Determine the [X, Y] coordinate at the center of the cell enclosing the given text.  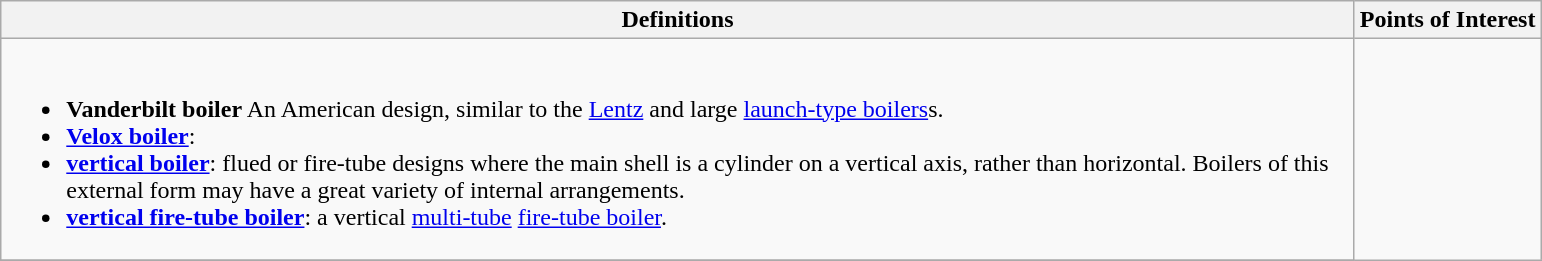
Definitions [678, 20]
Points of Interest [1448, 20]
